Return [X, Y] of the center of cell containing provided text 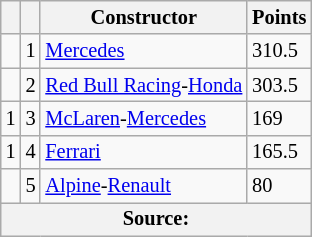
McLaren-Mercedes [144, 118]
2 [31, 85]
5 [31, 186]
Constructor [144, 17]
4 [31, 152]
Mercedes [144, 51]
310.5 [279, 51]
Ferrari [144, 152]
Alpine-Renault [144, 186]
165.5 [279, 152]
Red Bull Racing-Honda [144, 85]
303.5 [279, 85]
Points [279, 17]
169 [279, 118]
80 [279, 186]
Source: [156, 219]
3 [31, 118]
